Locate the cell with the specified text and output its (X, Y) center coordinate. 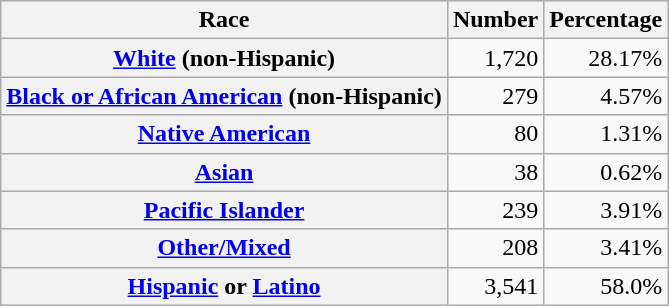
208 (495, 248)
Other/Mixed (224, 248)
3.41% (606, 248)
3.91% (606, 210)
3,541 (495, 286)
Native American (224, 134)
Pacific Islander (224, 210)
4.57% (606, 96)
0.62% (606, 172)
Number (495, 20)
80 (495, 134)
1,720 (495, 58)
White (non-Hispanic) (224, 58)
Percentage (606, 20)
28.17% (606, 58)
Asian (224, 172)
239 (495, 210)
Race (224, 20)
Black or African American (non-Hispanic) (224, 96)
279 (495, 96)
38 (495, 172)
58.0% (606, 286)
1.31% (606, 134)
Hispanic or Latino (224, 286)
